Provide the (x, y) coordinate of the cell's center where the given text is located.  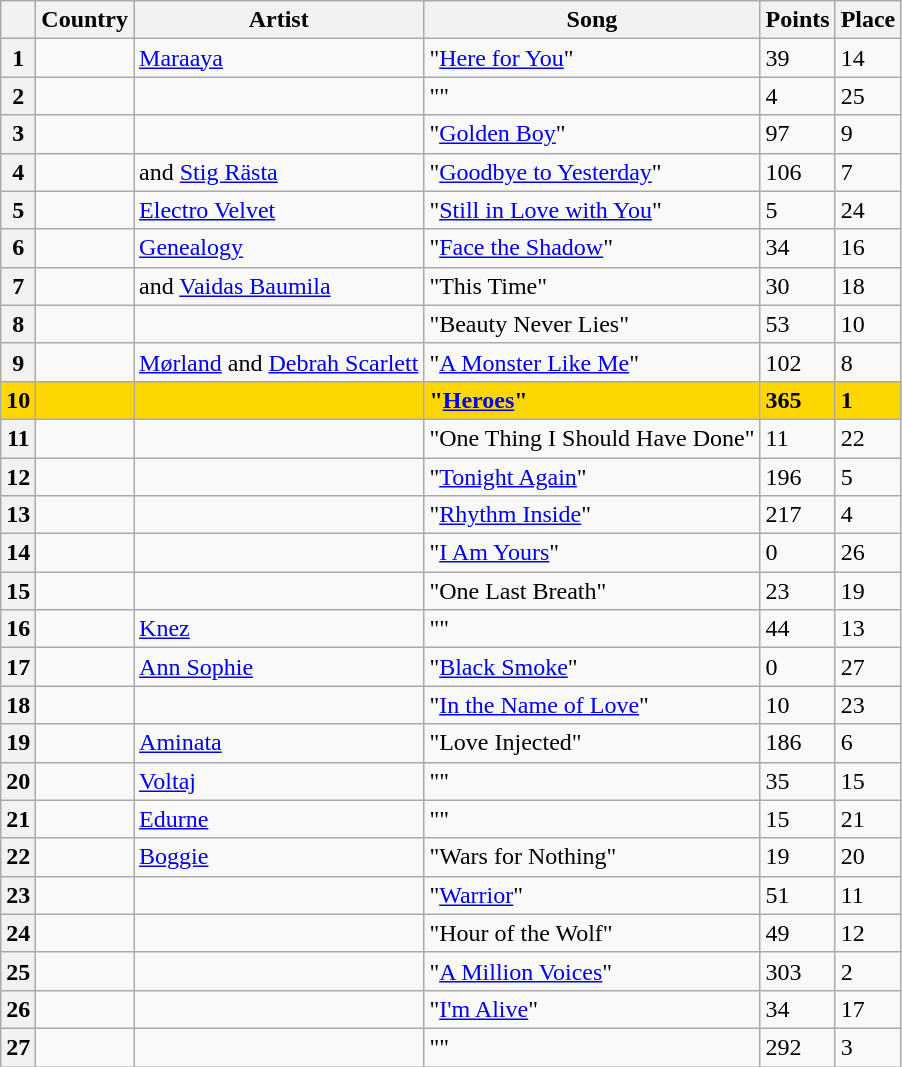
"A Monster Like Me" (592, 362)
30 (798, 286)
"I Am Yours" (592, 553)
51 (798, 895)
Points (798, 20)
and Stig Rästa (279, 172)
365 (798, 400)
49 (798, 933)
"Here for You" (592, 58)
"Golden Boy" (592, 134)
303 (798, 971)
"Goodbye to Yesterday" (592, 172)
"Warrior" (592, 895)
"A Million Voices" (592, 971)
186 (798, 743)
35 (798, 781)
39 (798, 58)
"Tonight Again" (592, 477)
"Love Injected" (592, 743)
"I'm Alive" (592, 1009)
Edurne (279, 819)
"Hour of the Wolf" (592, 933)
"Wars for Nothing" (592, 857)
Boggie (279, 857)
Place (868, 20)
217 (798, 515)
Knez (279, 629)
Country (85, 20)
"One Last Breath" (592, 591)
97 (798, 134)
"One Thing I Should Have Done" (592, 438)
"Black Smoke" (592, 667)
Aminata (279, 743)
292 (798, 1047)
"Face the Shadow" (592, 248)
"Heroes" (592, 400)
"Still in Love with You" (592, 210)
"Rhythm Inside" (592, 515)
196 (798, 477)
"This Time" (592, 286)
"In the Name of Love" (592, 705)
53 (798, 324)
Artist (279, 20)
and Vaidas Baumila (279, 286)
Maraaya (279, 58)
102 (798, 362)
Mørland and Debrah Scarlett (279, 362)
Voltaj (279, 781)
Ann Sophie (279, 667)
"Beauty Never Lies" (592, 324)
44 (798, 629)
Electro Velvet (279, 210)
106 (798, 172)
Song (592, 20)
Genealogy (279, 248)
